Locate the cell with the specified text and output its (x, y) center coordinate. 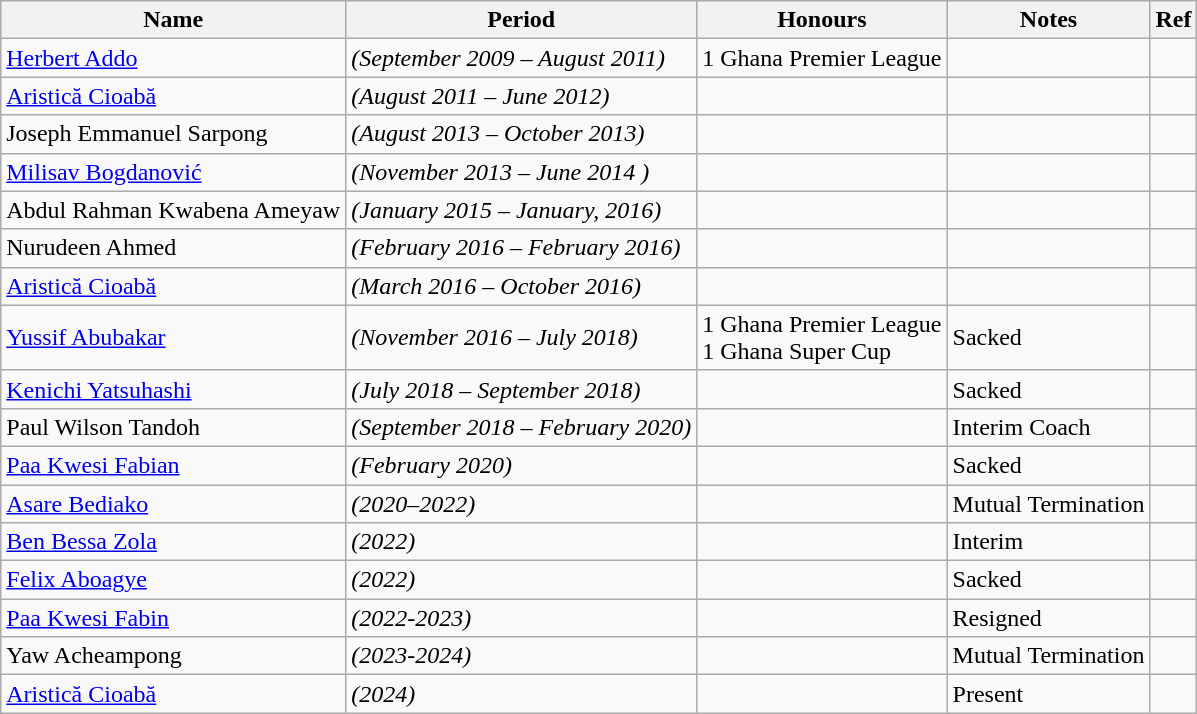
Paul Wilson Tandoh (174, 427)
(2023-2024) (522, 656)
Milisav Bogdanović (174, 172)
Abdul Rahman Kwabena Ameyaw (174, 210)
Herbert Addo (174, 58)
(February 2016 – February 2016) (522, 248)
(September 2009 – August 2011) (522, 58)
(September 2018 – February 2020) (522, 427)
(August 2013 – October 2013) (522, 134)
(November 2013 – June 2014 ) (522, 172)
Interim Coach (1048, 427)
Honours (822, 20)
(2020–2022) (522, 503)
Notes (1048, 20)
Joseph Emmanuel Sarpong (174, 134)
Period (522, 20)
Yaw Acheampong (174, 656)
(2024) (522, 694)
Present (1048, 694)
(February 2020) (522, 465)
Resigned (1048, 618)
(March 2016 – October 2016) (522, 286)
Ben Bessa Zola (174, 542)
Kenichi Yatsuhashi (174, 389)
Interim (1048, 542)
(2022-2023) (522, 618)
Nurudeen Ahmed (174, 248)
Yussif Abubakar (174, 338)
(July 2018 – September 2018) (522, 389)
Asare Bediako (174, 503)
Paa Kwesi Fabin (174, 618)
1 Ghana Premier League1 Ghana Super Cup (822, 338)
(August 2011 – June 2012) (522, 96)
Felix Aboagye (174, 580)
1 Ghana Premier League (822, 58)
(November 2016 – July 2018) (522, 338)
Paa Kwesi Fabian (174, 465)
Ref (1174, 20)
(January 2015 – January, 2016) (522, 210)
Name (174, 20)
